Capture the cell that displays the provided text and extract its (X, Y) central coordinate. 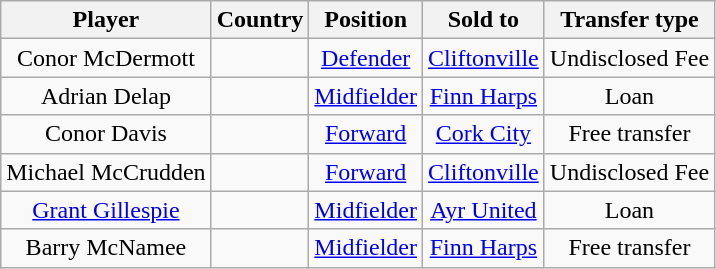
Position (366, 20)
Grant Gillespie (106, 210)
Conor Davis (106, 134)
Conor McDermott (106, 58)
Transfer type (629, 20)
Michael McCrudden (106, 172)
Sold to (484, 20)
Country (260, 20)
Cork City (484, 134)
Player (106, 20)
Adrian Delap (106, 96)
Ayr United (484, 210)
Barry McNamee (106, 248)
Defender (366, 58)
